Search for the cell housing the specified text and yield its [X, Y] center coordinate. 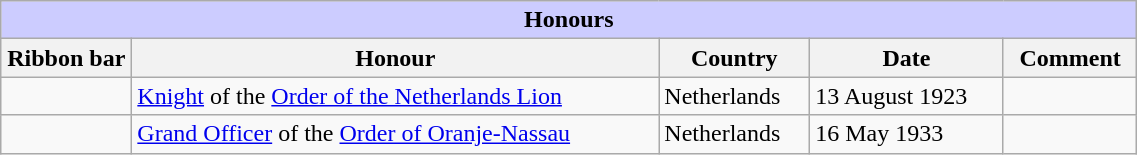
Honour [396, 58]
Knight of the Order of the Netherlands Lion [396, 96]
Country [734, 58]
Comment [1070, 58]
Honours [569, 20]
Date [907, 58]
Grand Officer of the Order of Oranje-Nassau [396, 134]
Ribbon bar [66, 58]
16 May 1933 [907, 134]
13 August 1923 [907, 96]
